Scan for the cell matching the given text and deliver its [X, Y] coordinate at center. 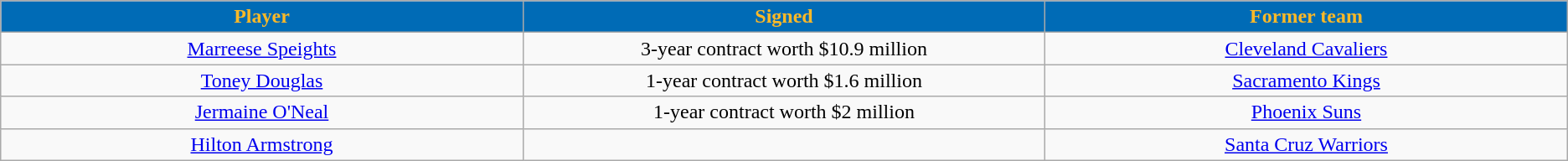
Sacramento Kings [1307, 80]
Santa Cruz Warriors [1307, 144]
1-year contract worth $1.6 million [784, 80]
1-year contract worth $2 million [784, 112]
3-year contract worth $10.9 million [784, 49]
Hilton Armstrong [261, 144]
Jermaine O'Neal [261, 112]
Player [261, 17]
Phoenix Suns [1307, 112]
Cleveland Cavaliers [1307, 49]
Former team [1307, 17]
Marreese Speights [261, 49]
Signed [784, 17]
Toney Douglas [261, 80]
